Provide the [x, y] coordinate of the cell's center where the given text is located.  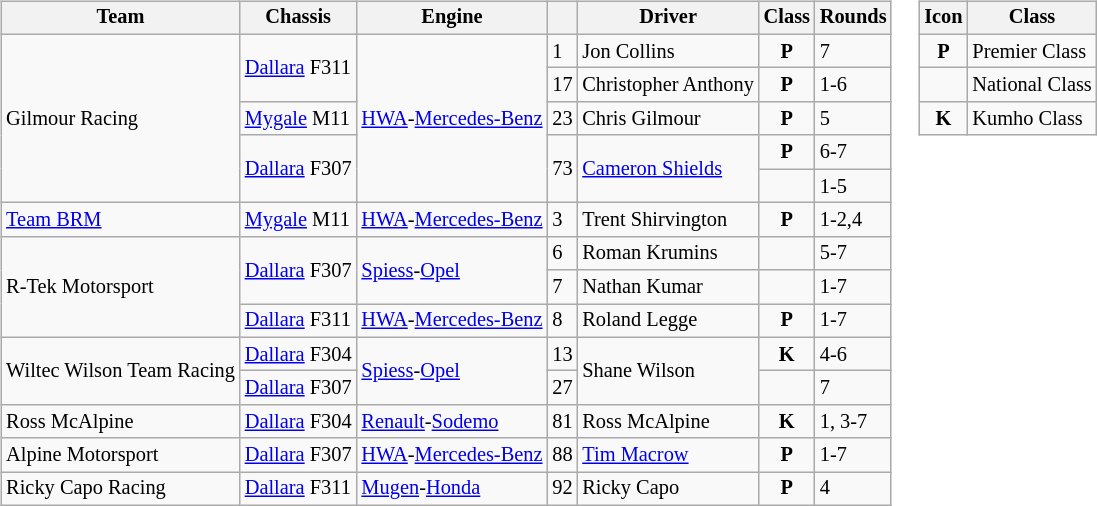
17 [562, 85]
27 [562, 388]
Chris Gilmour [668, 119]
Wiltec Wilson Team Racing [120, 370]
Roland Legge [668, 321]
Team BRM [120, 220]
Trent Shirvington [668, 220]
13 [562, 354]
Nathan Kumar [668, 287]
8 [562, 321]
Icon [943, 18]
1-5 [854, 186]
Chassis [298, 18]
1-6 [854, 85]
1-2,4 [854, 220]
Alpine Motorsport [120, 455]
1, 3-7 [854, 422]
Premier Class [1032, 51]
R-Tek Motorsport [120, 286]
Kumho Class [1032, 119]
Renault-Sodemo [452, 422]
Christopher Anthony [668, 85]
5-7 [854, 253]
4 [854, 489]
92 [562, 489]
Mugen-Honda [452, 489]
23 [562, 119]
6 [562, 253]
Tim Macrow [668, 455]
3 [562, 220]
National Class [1032, 85]
Ricky Capo Racing [120, 489]
1 [562, 51]
Roman Krumins [668, 253]
Gilmour Racing [120, 118]
Jon Collins [668, 51]
Driver [668, 18]
Engine [452, 18]
88 [562, 455]
73 [562, 168]
4-6 [854, 354]
6-7 [854, 152]
5 [854, 119]
Shane Wilson [668, 370]
81 [562, 422]
Cameron Shields [668, 168]
Ricky Capo [668, 489]
Rounds [854, 18]
Team [120, 18]
